Detect which cell encompasses the target text, then output its [x, y] center coordinate. 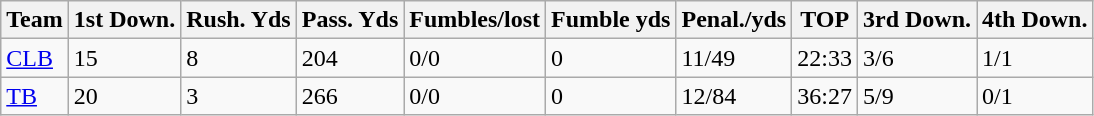
1/1 [1035, 58]
20 [124, 96]
4th Down. [1035, 20]
5/9 [916, 96]
CLB [35, 58]
15 [124, 58]
8 [239, 58]
1st Down. [124, 20]
Team [35, 20]
266 [350, 96]
3 [239, 96]
Penal./yds [734, 20]
3/6 [916, 58]
204 [350, 58]
22:33 [825, 58]
Fumble yds [611, 20]
36:27 [825, 96]
3rd Down. [916, 20]
12/84 [734, 96]
TOP [825, 20]
TB [35, 96]
Fumbles/lost [475, 20]
11/49 [734, 58]
0/1 [1035, 96]
Rush. Yds [239, 20]
Pass. Yds [350, 20]
